Return [x, y] of the center of cell containing provided text 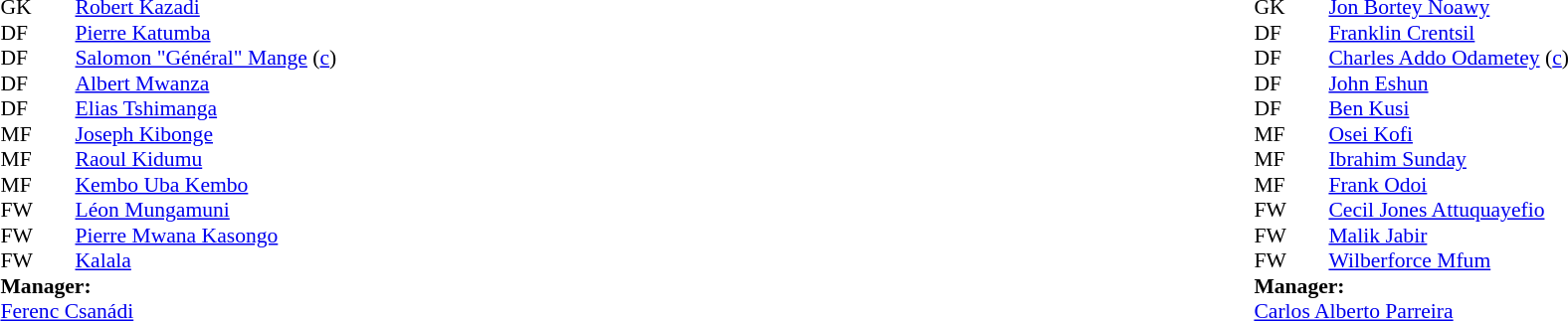
Joseph Kibonge [207, 134]
Albert Mwanza [207, 83]
Kembo Uba Kembo [207, 185]
Kalala [207, 261]
Pierre Katumba [207, 33]
Pierre Mwana Kasongo [207, 236]
Manager: [168, 286]
Elias Tshimanga [207, 108]
Léon Mungamuni [207, 210]
Salomon "Général" Mange (c) [207, 59]
Raoul Kidumu [207, 160]
